Locate the cell with the specified text and output its (X, Y) center coordinate. 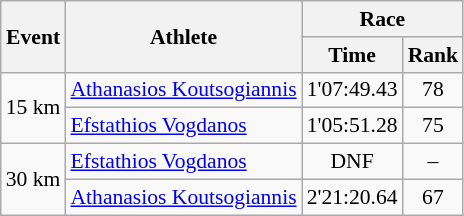
1'07:49.43 (352, 90)
78 (434, 90)
Rank (434, 55)
Athlete (183, 36)
Race (383, 19)
1'05:51.28 (352, 126)
30 km (34, 180)
15 km (34, 108)
DNF (352, 162)
– (434, 162)
Time (352, 55)
Event (34, 36)
2'21:20.64 (352, 197)
67 (434, 197)
75 (434, 126)
